Detect which cell encompasses the target text, then output its (x, y) center coordinate. 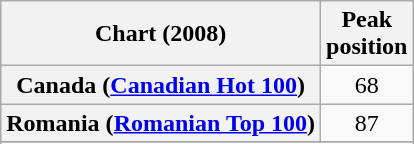
68 (367, 85)
Chart (2008) (161, 34)
87 (367, 123)
Canada (Canadian Hot 100) (161, 85)
Peakposition (367, 34)
Romania (Romanian Top 100) (161, 123)
